Locate the cell with the specified text and output its [x, y] center coordinate. 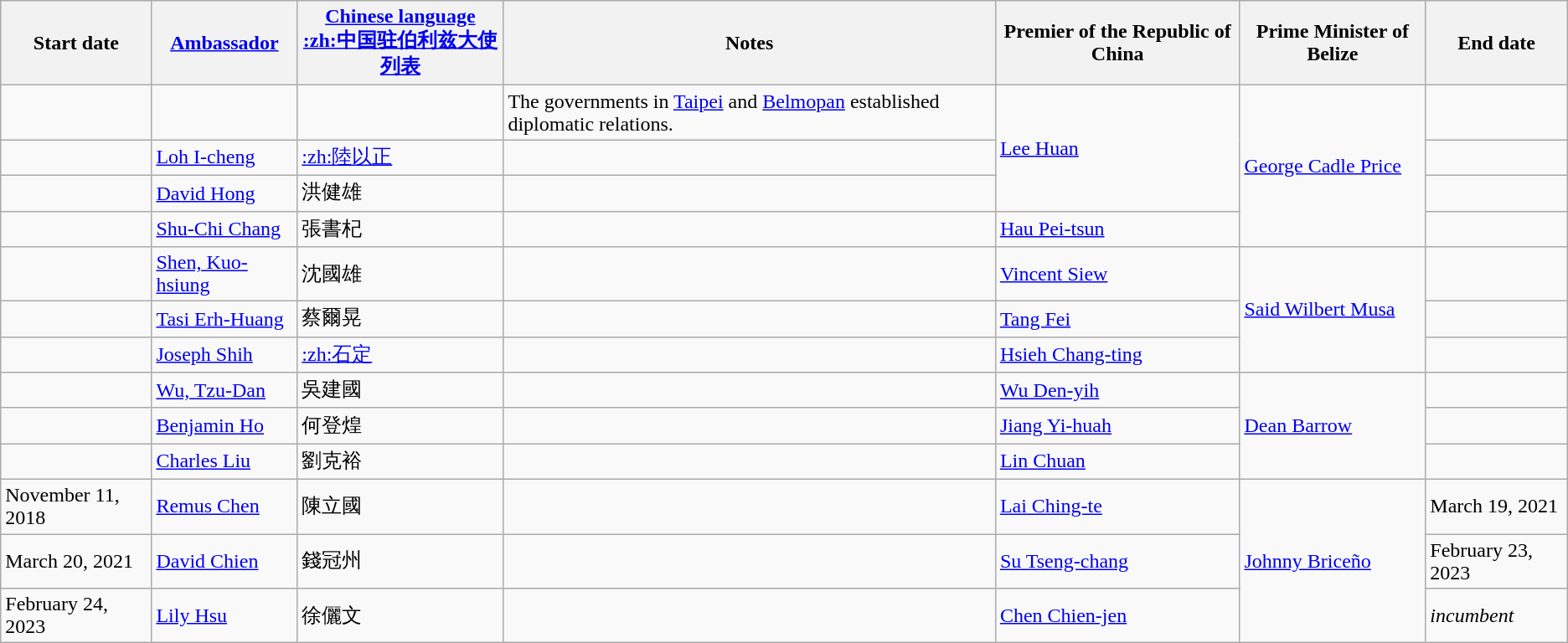
Joseph Shih [224, 355]
Lin Chuan [1117, 462]
Shu-Chi Chang [224, 229]
David Chien [224, 561]
Said Wilbert Musa [1333, 310]
Su Tseng-chang [1117, 561]
End date [1496, 44]
Charles Liu [224, 462]
Lily Hsu [224, 616]
蔡爾晃 [400, 320]
徐儷文 [400, 616]
洪健雄 [400, 193]
Remus Chen [224, 506]
Loh I-cheng [224, 157]
Jiang Yi-huah [1117, 425]
吳建國 [400, 390]
Shen, Kuo-hsiung [224, 275]
Tasi Erh-Huang [224, 320]
Wu, Tzu-Dan [224, 390]
Hau Pei-tsun [1117, 229]
March 19, 2021 [1496, 506]
:zh:石定 [400, 355]
November 11, 2018 [76, 506]
February 23, 2023 [1496, 561]
incumbent [1496, 616]
Notes [749, 44]
George Cadle Price [1333, 166]
:zh:陸以正 [400, 157]
Dean Barrow [1333, 426]
Benjamin Ho [224, 425]
March 20, 2021 [76, 561]
Lai Ching-te [1117, 506]
劉克裕 [400, 462]
錢冠州 [400, 561]
沈國雄 [400, 275]
Hsieh Chang-ting [1117, 355]
陳立國 [400, 506]
Prime Minister of Belize [1333, 44]
Premier of the Republic of China [1117, 44]
Lee Huan [1117, 148]
張書杞 [400, 229]
The governments in Taipei and Belmopan established diplomatic relations. [749, 112]
Start date [76, 44]
Wu Den-yih [1117, 390]
Ambassador [224, 44]
Johnny Briceño [1333, 561]
Vincent Siew [1117, 275]
February 24, 2023 [76, 616]
Tang Fei [1117, 320]
Chinese language:zh:中国驻伯利兹大使列表 [400, 44]
Chen Chien-jen [1117, 616]
何登煌 [400, 425]
David Hong [224, 193]
